Extract the (x, y) coordinate from the center of the cell holding the provided text.  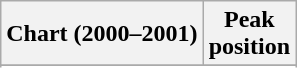
Chart (2000–2001) (102, 34)
Peakposition (249, 34)
